Pinpoint the cell where the given text exists, returning its [x, y] midpoint coordinate. 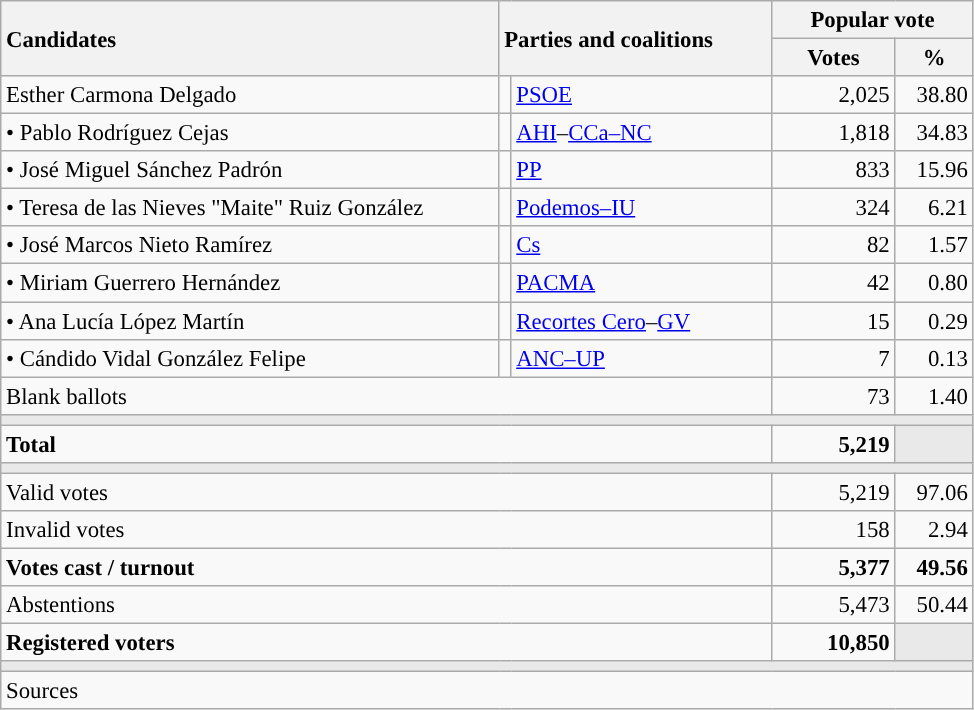
97.06 [934, 492]
Sources [487, 691]
34.83 [934, 133]
5,473 [834, 605]
0.13 [934, 358]
2,025 [834, 95]
49.56 [934, 567]
Cs [642, 245]
Parties and coalitions [636, 38]
• Teresa de las Nieves "Maite" Ruiz González [250, 208]
833 [834, 170]
Abstentions [386, 605]
15 [834, 321]
• Cándido Vidal González Felipe [250, 358]
Registered voters [386, 643]
% [934, 58]
5,377 [834, 567]
Valid votes [386, 492]
• Pablo Rodríguez Cejas [250, 133]
158 [834, 530]
Recortes Cero–GV [642, 321]
Total [386, 444]
Popular vote [872, 20]
0.80 [934, 283]
73 [834, 396]
• José Marcos Nieto Ramírez [250, 245]
1.40 [934, 396]
2.94 [934, 530]
82 [834, 245]
PSOE [642, 95]
1.57 [934, 245]
50.44 [934, 605]
Candidates [250, 38]
42 [834, 283]
38.80 [934, 95]
15.96 [934, 170]
PP [642, 170]
AHI–CCa–NC [642, 133]
10,850 [834, 643]
• Miriam Guerrero Hernández [250, 283]
Podemos–IU [642, 208]
• Ana Lucía López Martín [250, 321]
324 [834, 208]
• José Miguel Sánchez Padrón [250, 170]
ANC–UP [642, 358]
0.29 [934, 321]
7 [834, 358]
Esther Carmona Delgado [250, 95]
6.21 [934, 208]
Blank ballots [386, 396]
PACMA [642, 283]
Votes [834, 58]
Invalid votes [386, 530]
Votes cast / turnout [386, 567]
1,818 [834, 133]
